Identify which cell holds the provided text, then report its [X, Y] central coordinate. 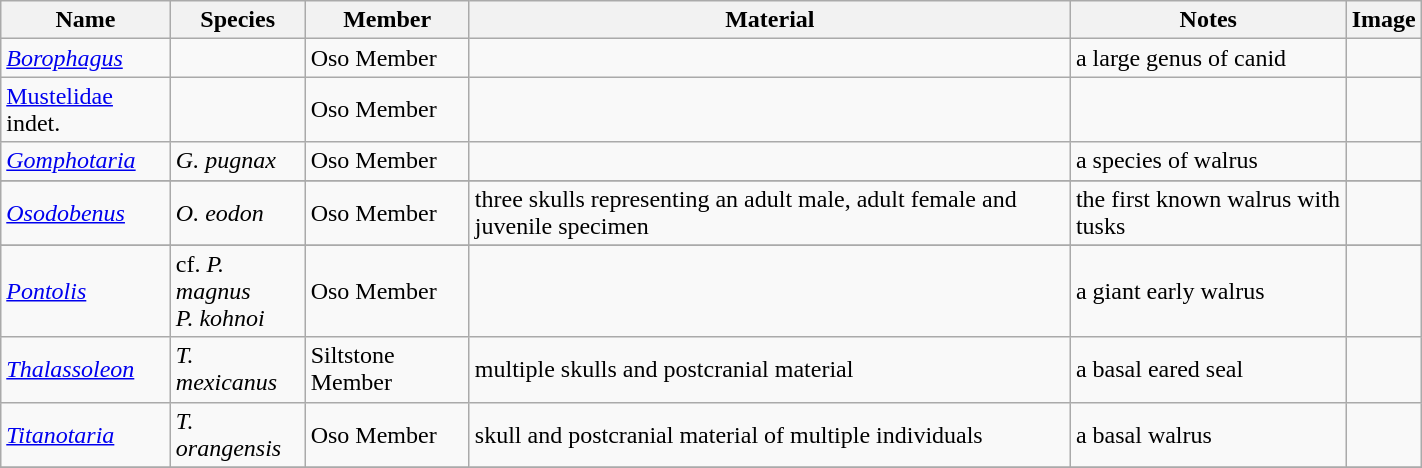
T. orangensis [238, 434]
Pontolis [86, 291]
a large genus of canid [1208, 58]
Thalassoleon [86, 370]
Member [387, 20]
Osodobenus [86, 212]
the first known walrus with tusks [1208, 212]
multiple skulls and postcranial material [770, 370]
G. pugnax [238, 161]
cf. P. magnusP. kohnoi [238, 291]
Species [238, 20]
Mustelidae indet. [86, 110]
a basal walrus [1208, 434]
O. eodon [238, 212]
Titanotaria [86, 434]
Notes [1208, 20]
Gomphotaria [86, 161]
skull and postcranial material of multiple individuals [770, 434]
a basal eared seal [1208, 370]
Name [86, 20]
Borophagus [86, 58]
Image [1384, 20]
a species of walrus [1208, 161]
three skulls representing an adult male, adult female and juvenile specimen [770, 212]
T. mexicanus [238, 370]
Material [770, 20]
Siltstone Member [387, 370]
a giant early walrus [1208, 291]
